Search for the cell housing the specified text and yield its [X, Y] center coordinate. 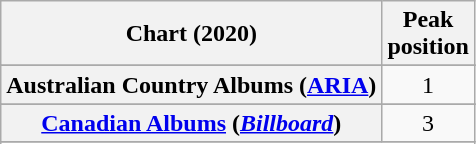
1 [428, 85]
Canadian Albums (Billboard) [192, 123]
Peakposition [428, 34]
3 [428, 123]
Chart (2020) [192, 34]
Australian Country Albums (ARIA) [192, 85]
